Capture the cell that displays the provided text and extract its (x, y) central coordinate. 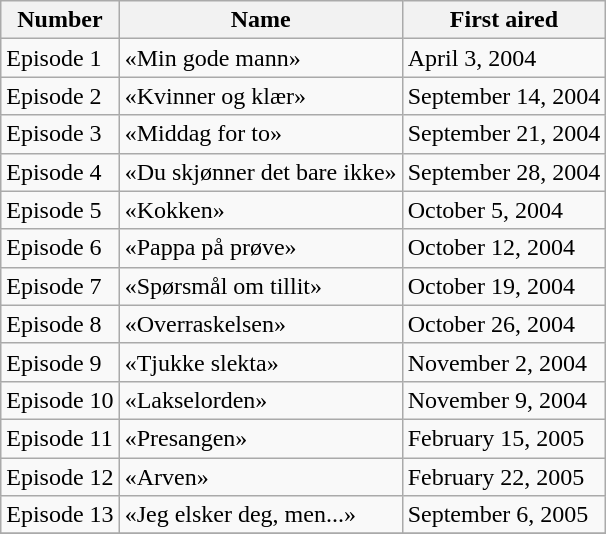
Episode 12 (60, 477)
«Min gode mann» (260, 58)
November 2, 2004 (504, 362)
April 3, 2004 (504, 58)
«Pappa på prøve» (260, 248)
«Arven» (260, 477)
Episode 11 (60, 438)
«Spørsmål om tillit» (260, 286)
«Tjukke slekta» (260, 362)
Number (60, 20)
October 19, 2004 (504, 286)
Episode 4 (60, 172)
«Overraskelsen» (260, 324)
First aired (504, 20)
October 26, 2004 (504, 324)
February 22, 2005 (504, 477)
«Kokken» (260, 210)
September 28, 2004 (504, 172)
Episode 7 (60, 286)
«Kvinner og klær» (260, 96)
February 15, 2005 (504, 438)
«Du skjønner det bare ikke» (260, 172)
Episode 3 (60, 134)
September 6, 2005 (504, 515)
Name (260, 20)
Episode 13 (60, 515)
Episode 8 (60, 324)
«Middag for to» (260, 134)
Episode 9 (60, 362)
Episode 6 (60, 248)
Episode 2 (60, 96)
October 12, 2004 (504, 248)
November 9, 2004 (504, 400)
October 5, 2004 (504, 210)
Episode 5 (60, 210)
September 14, 2004 (504, 96)
«Jeg elsker deg, men...» (260, 515)
«Lakselorden» (260, 400)
Episode 1 (60, 58)
«Presangen» (260, 438)
September 21, 2004 (504, 134)
Episode 10 (60, 400)
